Capture the cell that displays the provided text and extract its (X, Y) central coordinate. 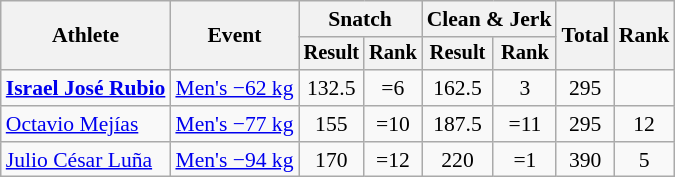
Octavio Mejías (86, 124)
Athlete (86, 36)
132.5 (332, 88)
Total (584, 36)
Israel José Rubio (86, 88)
3 (524, 88)
Event (234, 36)
187.5 (458, 124)
=6 (393, 88)
Men's −62 kg (234, 88)
Men's −77 kg (234, 124)
=10 (393, 124)
162.5 (458, 88)
=11 (524, 124)
Clean & Jerk (490, 19)
Snatch (360, 19)
155 (332, 124)
12 (644, 124)
